Detect which cell encompasses the target text, then output its (X, Y) center coordinate. 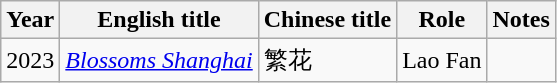
Chinese title (327, 20)
Notes (521, 20)
2023 (30, 60)
Lao Fan (442, 60)
Blossoms Shanghai (159, 60)
繁花 (327, 60)
Role (442, 20)
Year (30, 20)
English title (159, 20)
